Find where the given text appears and provide that cell's center as [x, y] coordinate. 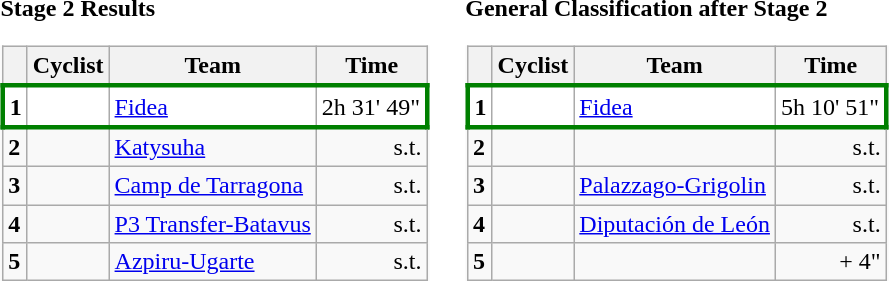
Diputación de León [675, 223]
Katysuha [212, 147]
5h 10' 51" [830, 106]
P3 Transfer-Batavus [212, 223]
Azpiru-Ugarte [212, 262]
2h 31' 49" [372, 106]
+ 4" [830, 262]
Camp de Tarragona [212, 185]
Palazzago-Grigolin [675, 185]
